Search for the cell housing the specified text and yield its (X, Y) center coordinate. 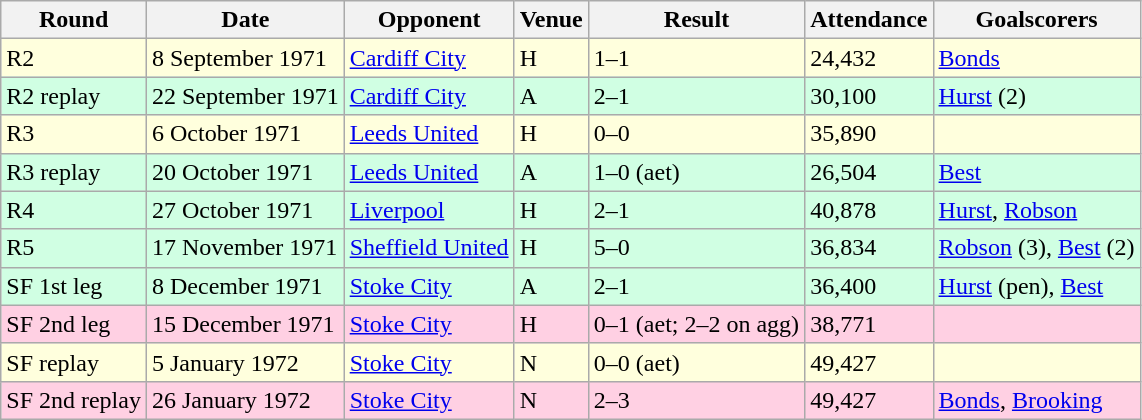
Date (245, 20)
35,890 (869, 134)
Bonds (1036, 58)
Sheffield United (429, 248)
Attendance (869, 20)
Round (74, 20)
Bonds, Brooking (1036, 400)
36,834 (869, 248)
15 December 1971 (245, 324)
40,878 (869, 210)
0–1 (aet; 2–2 on agg) (696, 324)
R2 (74, 58)
5–0 (696, 248)
8 September 1971 (245, 58)
SF 2nd replay (74, 400)
0–0 (696, 134)
1–1 (696, 58)
R3 (74, 134)
5 January 1972 (245, 362)
38,771 (869, 324)
Robson (3), Best (2) (1036, 248)
26,504 (869, 172)
1–0 (aet) (696, 172)
Opponent (429, 20)
Hurst, Robson (1036, 210)
Hurst (2) (1036, 96)
36,400 (869, 286)
Result (696, 20)
Hurst (pen), Best (1036, 286)
Venue (551, 20)
20 October 1971 (245, 172)
R5 (74, 248)
R3 replay (74, 172)
26 January 1972 (245, 400)
24,432 (869, 58)
6 October 1971 (245, 134)
Liverpool (429, 210)
0–0 (aet) (696, 362)
SF replay (74, 362)
30,100 (869, 96)
8 December 1971 (245, 286)
SF 2nd leg (74, 324)
Best (1036, 172)
SF 1st leg (74, 286)
R2 replay (74, 96)
Goalscorers (1036, 20)
17 November 1971 (245, 248)
R4 (74, 210)
27 October 1971 (245, 210)
22 September 1971 (245, 96)
2–3 (696, 400)
